Determine the (X, Y) coordinate at the center of the cell enclosing the given text.  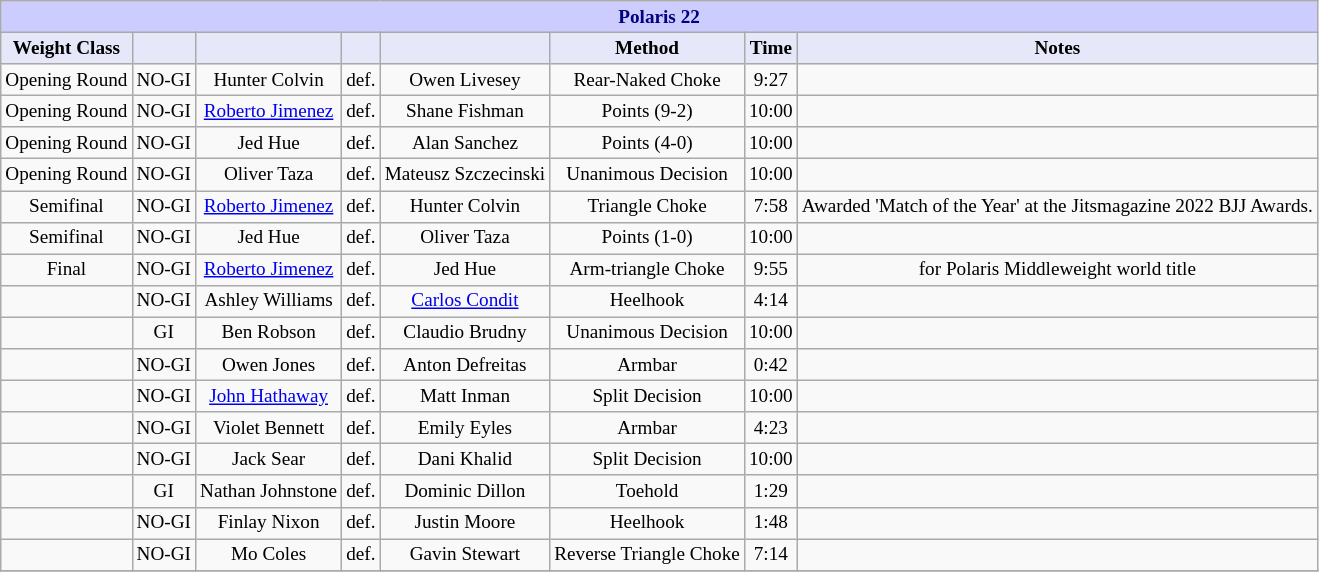
Dominic Dillon (465, 491)
Mo Coles (269, 554)
Points (1-0) (648, 238)
for Polaris Middleweight world title (1057, 270)
Matt Inman (465, 396)
Reverse Triangle Choke (648, 554)
Points (9-2) (648, 111)
Gavin Stewart (465, 554)
Shane Fishman (465, 111)
9:55 (770, 270)
Alan Sanchez (465, 143)
1:29 (770, 491)
Mateusz Szczecinski (465, 175)
John Hathaway (269, 396)
Owen Jones (269, 365)
Method (648, 48)
7:58 (770, 206)
Points (4-0) (648, 143)
Justin Moore (465, 523)
7:14 (770, 554)
Claudio Brudny (465, 333)
Dani Khalid (465, 460)
Notes (1057, 48)
1:48 (770, 523)
Ashley Williams (269, 301)
Emily Eyles (465, 428)
Toehold (648, 491)
4:14 (770, 301)
0:42 (770, 365)
Nathan Johnstone (269, 491)
Owen Livesey (465, 80)
Awarded 'Match of the Year' at the Jitsmagazine 2022 BJJ Awards. (1057, 206)
9:27 (770, 80)
Jack Sear (269, 460)
4:23 (770, 428)
Carlos Condit (465, 301)
Anton Defreitas (465, 365)
Finlay Nixon (269, 523)
Ben Robson (269, 333)
Weight Class (66, 48)
Violet Bennett (269, 428)
Arm-triangle Choke (648, 270)
Time (770, 48)
Rear-Naked Choke (648, 80)
Triangle Choke (648, 206)
Polaris 22 (660, 17)
Final (66, 270)
